Detect which cell encompasses the target text, then output its (x, y) center coordinate. 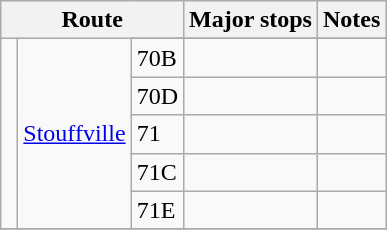
71C (157, 172)
Notes (351, 20)
Major stops (251, 20)
70D (157, 96)
71 (157, 134)
Stouffville (74, 134)
71E (157, 210)
Route (92, 20)
70B (157, 58)
